Return the [X, Y] coordinate for the center point of the cell that contains the specified text.  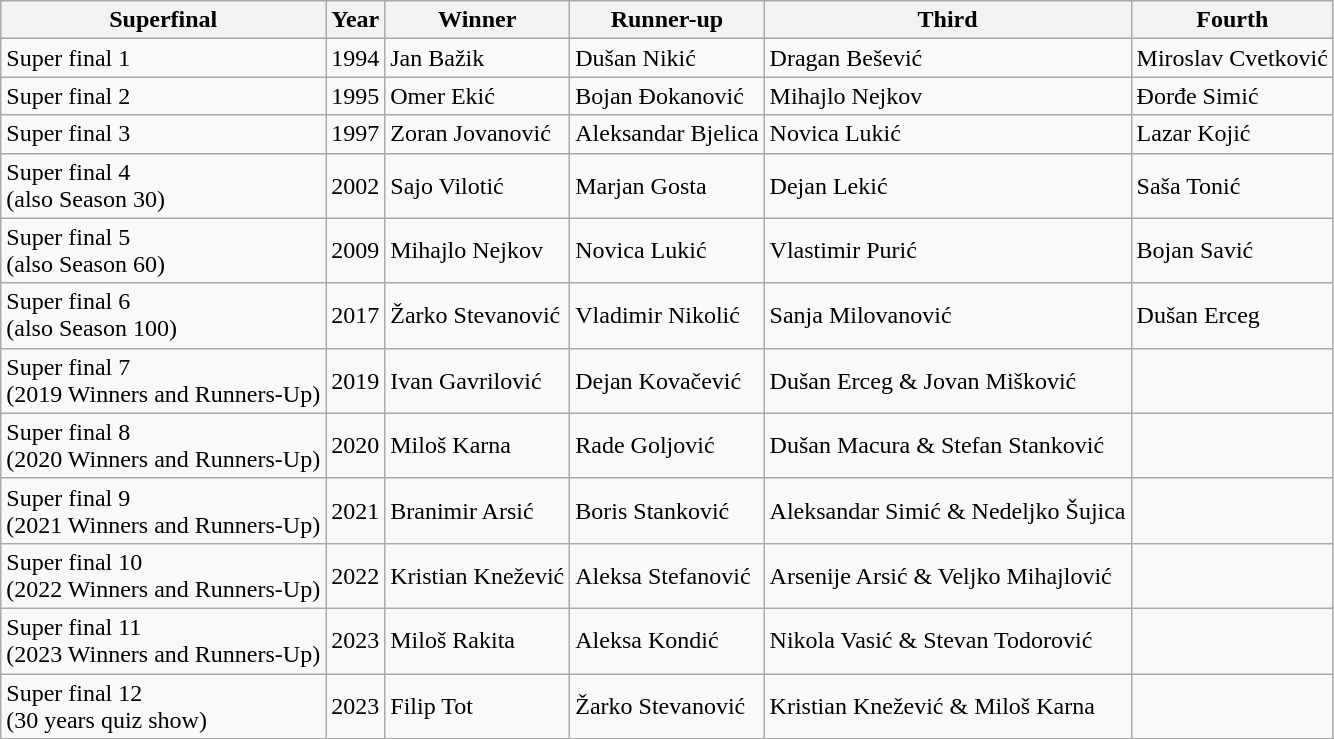
Bojan Savić [1232, 250]
Rade Goljović [667, 446]
2020 [356, 446]
Lazar Kojić [1232, 134]
Miloš Rakita [478, 640]
Super final 12 (30 years quiz show) [164, 706]
Nikola Vasić & Stevan Todorović [948, 640]
Arsenije Arsić & Veljko Mihajlović [948, 576]
Đorđe Simić [1232, 96]
Fourth [1232, 20]
2022 [356, 576]
Super final 3 [164, 134]
Vlastimir Purić [948, 250]
Miroslav Cvetković [1232, 58]
Kristian Knežević [478, 576]
Super final 5 (also Season 60) [164, 250]
Filip Tot [478, 706]
Miloš Karna [478, 446]
Super final 1 [164, 58]
Super final 2 [164, 96]
Aleksandar Bjelica [667, 134]
Sajo Vilotić [478, 186]
Super final 10 (2022 Winners and Runners-Up) [164, 576]
Super final 4 (also Season 30) [164, 186]
Dragan Bešević [948, 58]
Dušan Nikić [667, 58]
Dejan Kovačević [667, 380]
Year [356, 20]
Super final 6 (also Season 100) [164, 316]
Boris Stanković [667, 510]
Winner [478, 20]
Dušan Erceg & Jovan Mišković [948, 380]
Jan Bažik [478, 58]
Super final 11 (2023 Winners and Runners-Up) [164, 640]
Aleksandar Simić & Nedeljko Šujica [948, 510]
Runner-up [667, 20]
Omer Ekić [478, 96]
2019 [356, 380]
Ivan Gavrilović [478, 380]
Branimir Arsić [478, 510]
Aleksa Stefanović [667, 576]
2017 [356, 316]
Super final 9 (2021 Winners and Runners-Up) [164, 510]
2021 [356, 510]
Dušan Erceg [1232, 316]
1994 [356, 58]
Aleksa Kondić [667, 640]
Super final 8 (2020 Winners and Runners-Up) [164, 446]
Marjan Gosta [667, 186]
Zoran Jovanović [478, 134]
Sanja Milovanović [948, 316]
Kristian Knežević & Miloš Karna [948, 706]
Third [948, 20]
Saša Tonić [1232, 186]
2009 [356, 250]
Dejan Lekić [948, 186]
Vladimir Nikolić [667, 316]
2002 [356, 186]
1997 [356, 134]
1995 [356, 96]
Superfinal [164, 20]
Bojan Đokanović [667, 96]
Super final 7 (2019 Winners and Runners-Up) [164, 380]
Dušan Macura & Stefan Stanković [948, 446]
